Determine the (x, y) coordinate at the center of the cell enclosing the given text.  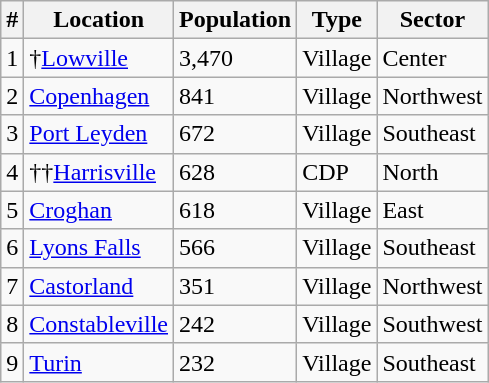
9 (12, 362)
3 (12, 134)
242 (236, 324)
Southwest (432, 324)
Center (432, 58)
672 (236, 134)
††Harrisville (99, 172)
1 (12, 58)
Croghan (99, 210)
2 (12, 96)
232 (236, 362)
Location (99, 20)
3,470 (236, 58)
Port Leyden (99, 134)
Constableville (99, 324)
CDP (337, 172)
# (12, 20)
7 (12, 286)
566 (236, 248)
Castorland (99, 286)
351 (236, 286)
Lyons Falls (99, 248)
618 (236, 210)
4 (12, 172)
841 (236, 96)
Sector (432, 20)
Copenhagen (99, 96)
628 (236, 172)
Type (337, 20)
5 (12, 210)
6 (12, 248)
North (432, 172)
Population (236, 20)
Turin (99, 362)
East (432, 210)
†Lowville (99, 58)
8 (12, 324)
